For the text-containing cell, return its midpoint in (X, Y) coordinate format. 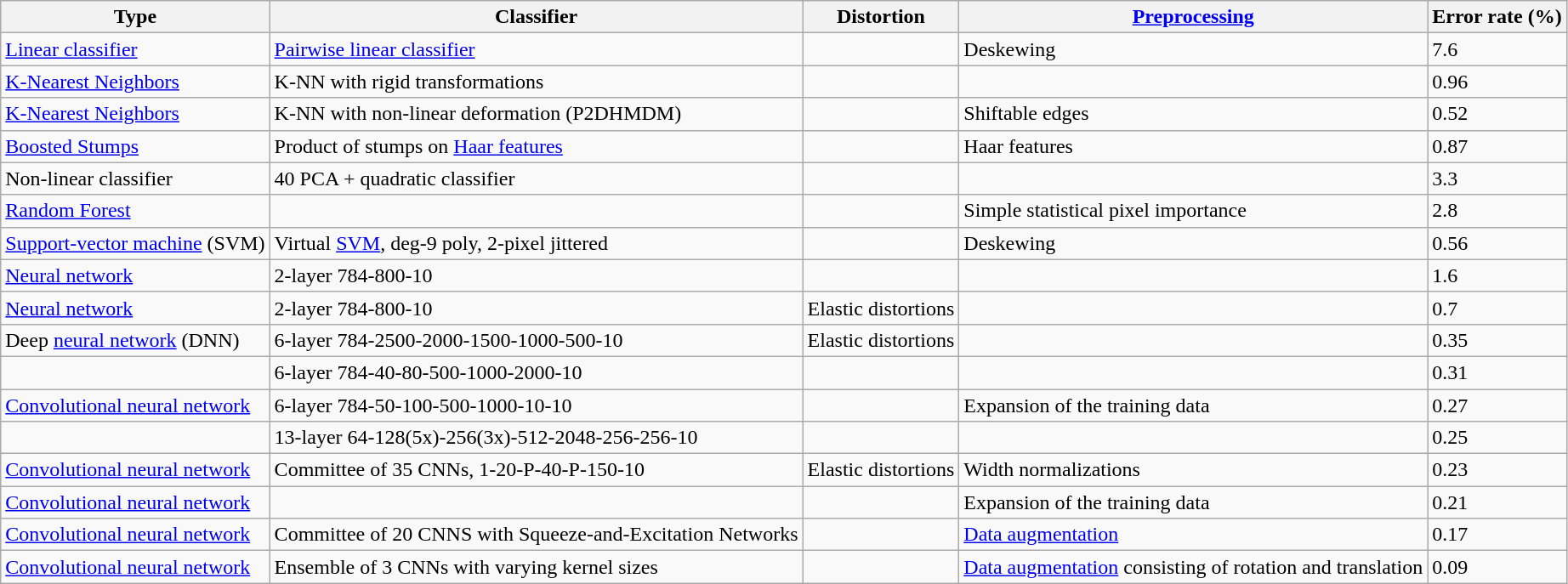
K-NN with rigid transformations (536, 82)
Data augmentation (1194, 535)
0.52 (1497, 114)
1.6 (1497, 275)
7.6 (1497, 49)
3.3 (1497, 179)
0.09 (1497, 567)
Error rate (%) (1497, 17)
0.56 (1497, 243)
0.23 (1497, 470)
0.31 (1497, 372)
Simple statistical pixel importance (1194, 211)
40 PCA + quadratic classifier (536, 179)
Non-linear classifier (135, 179)
0.87 (1497, 146)
Distortion (881, 17)
6-layer 784-40-80-500-1000-2000-10 (536, 372)
Linear classifier (135, 49)
0.25 (1497, 438)
0.35 (1497, 340)
Boosted Stumps (135, 146)
6-layer 784-50-100-500-1000-10-10 (536, 405)
Preprocessing (1194, 17)
Committee of 20 CNNS with Squeeze-and-Excitation Networks (536, 535)
0.96 (1497, 82)
Data augmentation consisting of rotation and translation (1194, 567)
6-layer 784-2500-2000-1500-1000-500-10 (536, 340)
Haar features (1194, 146)
Pairwise linear classifier (536, 49)
Width normalizations (1194, 470)
Random Forest (135, 211)
Support-vector machine (SVM) (135, 243)
0.21 (1497, 502)
Shiftable edges (1194, 114)
0.27 (1497, 405)
13-layer 64-128(5x)-256(3x)-512-2048-256-256-10 (536, 438)
2.8 (1497, 211)
Classifier (536, 17)
Product of stumps on Haar features (536, 146)
0.7 (1497, 308)
Committee of 35 CNNs, 1-20-P-40-P-150-10 (536, 470)
K-NN with non-linear deformation (P2DHMDM) (536, 114)
Type (135, 17)
Ensemble of 3 CNNs with varying kernel sizes (536, 567)
Virtual SVM, deg-9 poly, 2-pixel jittered (536, 243)
Deep neural network (DNN) (135, 340)
0.17 (1497, 535)
